Identify which cell holds the provided text, then report its [x, y] central coordinate. 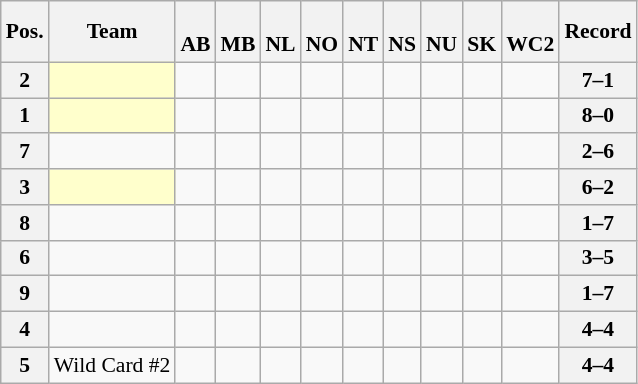
3–5 [598, 258]
WC2 [530, 32]
NL [280, 32]
NT [363, 32]
3 [25, 187]
2 [25, 80]
Pos. [25, 32]
NS [402, 32]
SK [482, 32]
Team [112, 32]
AB [195, 32]
6 [25, 258]
9 [25, 294]
NO [322, 32]
7–1 [598, 80]
8–0 [598, 116]
2–6 [598, 152]
6–2 [598, 187]
Record [598, 32]
8 [25, 223]
Wild Card #2 [112, 365]
1 [25, 116]
7 [25, 152]
5 [25, 365]
4 [25, 330]
MB [238, 32]
NU [442, 32]
